Determine the [X, Y] coordinate at the center of the cell enclosing the given text.  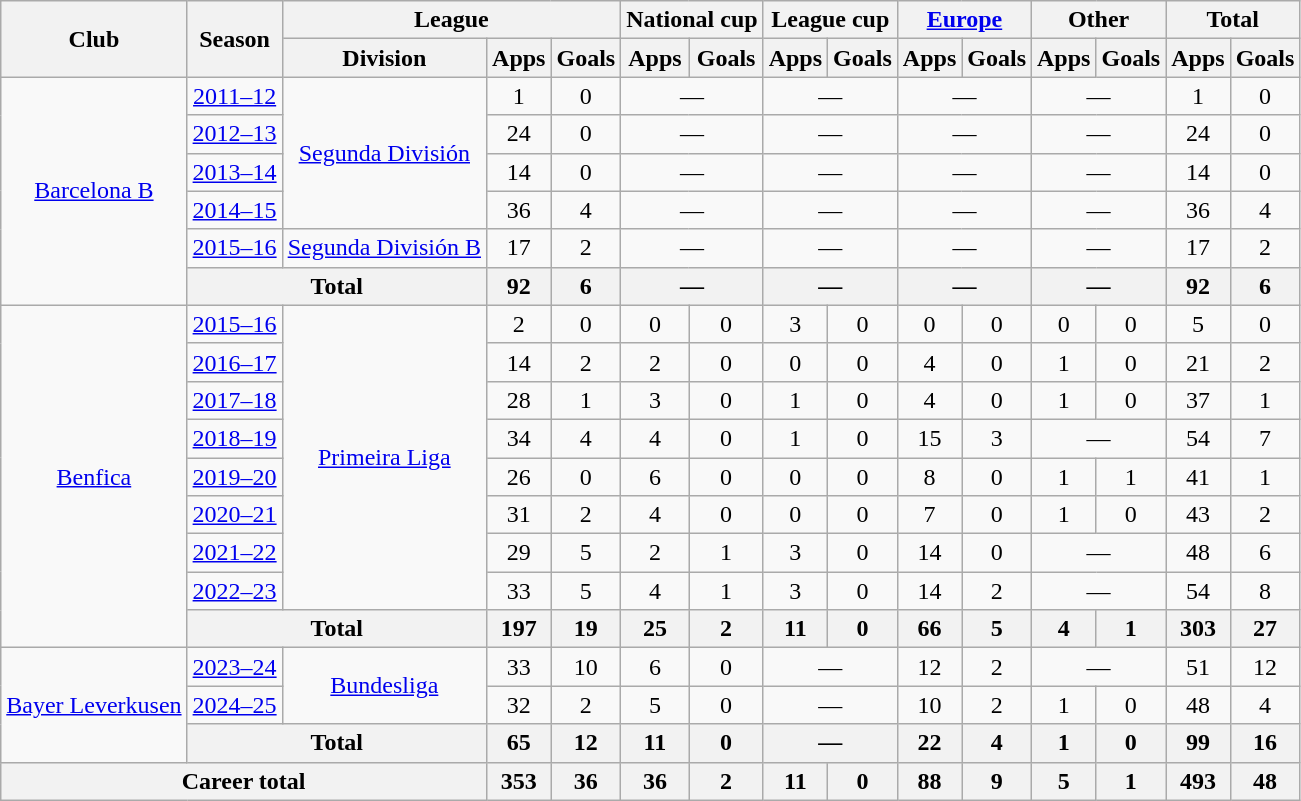
2012–13 [234, 134]
2017–18 [234, 400]
2021–22 [234, 553]
National cup [692, 20]
2016–17 [234, 362]
Club [94, 39]
43 [1198, 515]
353 [519, 781]
32 [519, 705]
Primeira Liga [384, 457]
Bayer Leverkusen [94, 705]
303 [1198, 629]
2014–15 [234, 210]
Other [1099, 20]
Europe [964, 20]
9 [997, 781]
41 [1198, 477]
League [452, 20]
2022–23 [234, 591]
25 [655, 629]
2018–19 [234, 438]
28 [519, 400]
493 [1198, 781]
29 [519, 553]
34 [519, 438]
2013–14 [234, 172]
Bundesliga [384, 686]
16 [1265, 743]
51 [1198, 667]
Division [384, 58]
2020–21 [234, 515]
21 [1198, 362]
26 [519, 477]
19 [586, 629]
99 [1198, 743]
88 [929, 781]
31 [519, 515]
2023–24 [234, 667]
22 [929, 743]
League cup [830, 20]
Benfica [94, 476]
2024–25 [234, 705]
66 [929, 629]
Segunda División [384, 153]
15 [929, 438]
Barcelona B [94, 191]
65 [519, 743]
Season [234, 39]
2011–12 [234, 96]
37 [1198, 400]
2019–20 [234, 477]
Segunda División B [384, 248]
27 [1265, 629]
197 [519, 629]
Career total [244, 781]
